Detect which cell encompasses the target text, then output its [X, Y] center coordinate. 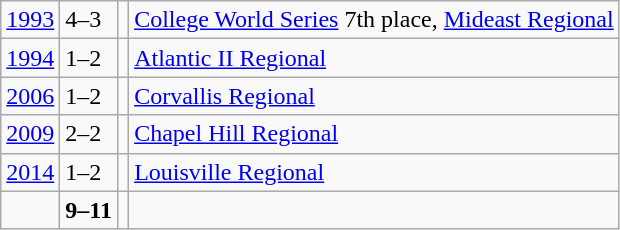
Louisville Regional [374, 172]
2006 [30, 96]
1994 [30, 58]
Atlantic II Regional [374, 58]
4–3 [89, 20]
9–11 [89, 210]
2014 [30, 172]
2–2 [89, 134]
Chapel Hill Regional [374, 134]
Corvallis Regional [374, 96]
2009 [30, 134]
College World Series 7th place, Mideast Regional [374, 20]
1993 [30, 20]
